Search for the cell housing the specified text and yield its (X, Y) center coordinate. 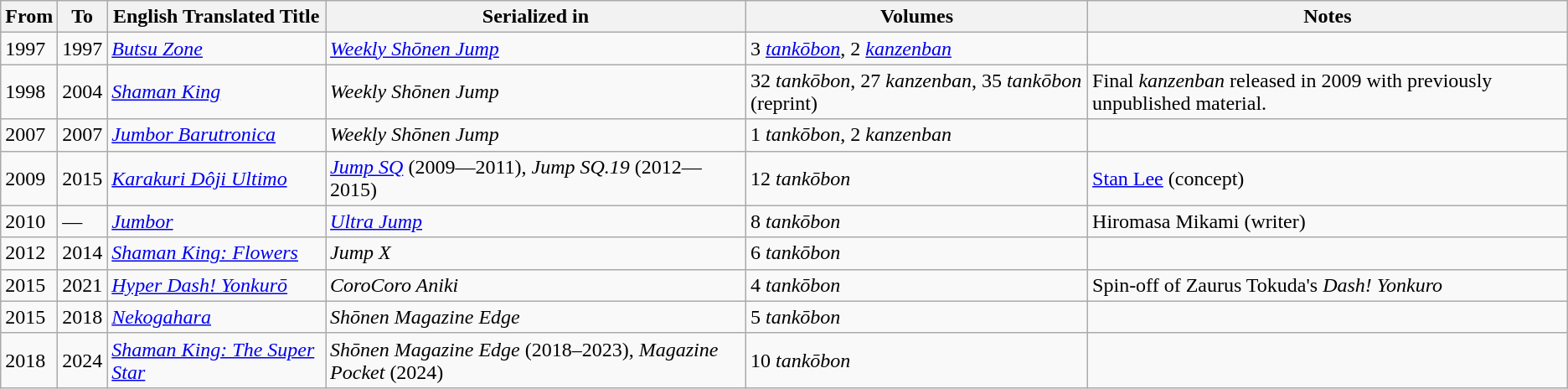
2024 (82, 360)
2021 (82, 285)
Shōnen Magazine Edge (536, 317)
Spin-off of Zaurus Tokuda's Dash! Yonkuro (1328, 285)
Serialized in (536, 17)
1998 (29, 92)
Final kanzenban released in 2009 with previously unpublished material. (1328, 92)
Shaman King: Flowers (216, 253)
2009 (29, 178)
Jump X (536, 253)
2010 (29, 221)
1 tankōbon, 2 kanzenban (916, 135)
Karakuri Dôji Ultimo (216, 178)
— (82, 221)
5 tankōbon (916, 317)
6 tankōbon (916, 253)
12 tankōbon (916, 178)
2014 (82, 253)
2012 (29, 253)
Ultra Jump (536, 221)
Jump SQ (2009—2011), Jump SQ.19 (2012—2015) (536, 178)
32 tankōbon, 27 kanzenban, 35 tankōbon (reprint) (916, 92)
4 tankōbon (916, 285)
10 tankōbon (916, 360)
Shōnen Magazine Edge (2018–2023), Magazine Pocket (2024) (536, 360)
Shaman King: The Super Star (216, 360)
Notes (1328, 17)
2004 (82, 92)
Stan Lee (concept) (1328, 178)
CoroCoro Aniki (536, 285)
English Translated Title (216, 17)
Hiromasa Mikami (writer) (1328, 221)
To (82, 17)
3 tankōbon, 2 kanzenban (916, 49)
8 tankōbon (916, 221)
Butsu Zone (216, 49)
Shaman King (216, 92)
Jumbor (216, 221)
From (29, 17)
Jumbor Barutronica (216, 135)
Volumes (916, 17)
Hyper Dash! Yonkurō (216, 285)
Nekogahara (216, 317)
